Provide the [x, y] coordinate of the cell's center where the given text is located.  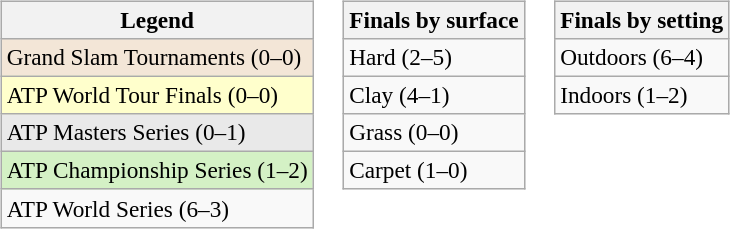
ATP Masters Series (0–1) [157, 133]
Hard (2–5) [434, 57]
Grand Slam Tournaments (0–0) [157, 57]
ATP World Series (6–3) [157, 208]
ATP World Tour Finals (0–0) [157, 95]
ATP Championship Series (1–2) [157, 171]
Finals by setting [642, 20]
Carpet (1–0) [434, 171]
Legend [157, 20]
Outdoors (6–4) [642, 57]
Grass (0–0) [434, 133]
Clay (4–1) [434, 95]
Indoors (1–2) [642, 95]
Finals by surface [434, 20]
